Scan for the cell matching the given text and deliver its (x, y) coordinate at center. 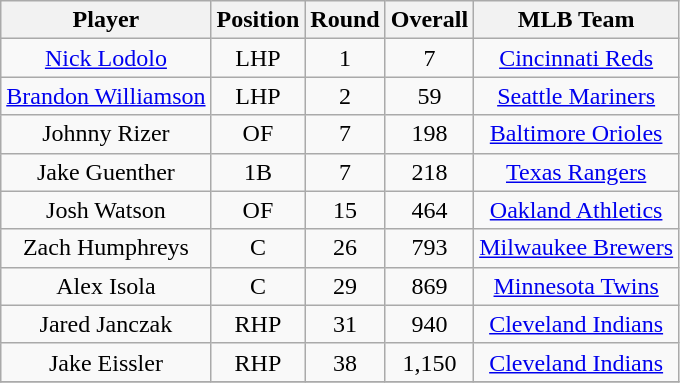
940 (429, 324)
26 (345, 248)
Player (106, 20)
218 (429, 172)
15 (345, 210)
MLB Team (576, 20)
Alex Isola (106, 286)
Oakland Athletics (576, 210)
198 (429, 134)
Nick Lodolo (106, 58)
29 (345, 286)
31 (345, 324)
793 (429, 248)
1 (345, 58)
1,150 (429, 362)
Jake Eissler (106, 362)
Johnny Rizer (106, 134)
Minnesota Twins (576, 286)
Position (258, 20)
Round (345, 20)
464 (429, 210)
38 (345, 362)
Overall (429, 20)
59 (429, 96)
Milwaukee Brewers (576, 248)
Brandon Williamson (106, 96)
869 (429, 286)
1B (258, 172)
2 (345, 96)
Jared Janczak (106, 324)
Texas Rangers (576, 172)
Baltimore Orioles (576, 134)
Jake Guenther (106, 172)
Josh Watson (106, 210)
Zach Humphreys (106, 248)
Cincinnati Reds (576, 58)
Seattle Mariners (576, 96)
